Determine the (X, Y) coordinate at the center of the cell enclosing the given text.  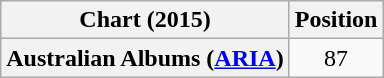
Position (336, 20)
Chart (2015) (145, 20)
87 (336, 58)
Australian Albums (ARIA) (145, 58)
